Capture the cell that displays the provided text and extract its (x, y) central coordinate. 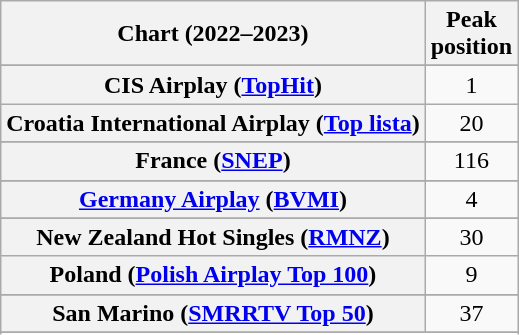
France (SNEP) (213, 161)
Chart (2022–2023) (213, 34)
CIS Airplay (TopHit) (213, 85)
4 (471, 199)
Germany Airplay (BVMI) (213, 199)
New Zealand Hot Singles (RMNZ) (213, 237)
Poland (Polish Airplay Top 100) (213, 275)
1 (471, 85)
9 (471, 275)
20 (471, 123)
Croatia International Airplay (Top lista) (213, 123)
30 (471, 237)
Peakposition (471, 34)
116 (471, 161)
San Marino (SMRRTV Top 50) (213, 313)
37 (471, 313)
